From the cell containing the given text, extract its center point as [X, Y] coordinate. 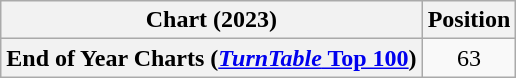
Position [469, 20]
63 [469, 58]
End of Year Charts (TurnTable Top 100) [212, 58]
Chart (2023) [212, 20]
